Return the (x, y) coordinate for the center point of the cell that contains the specified text.  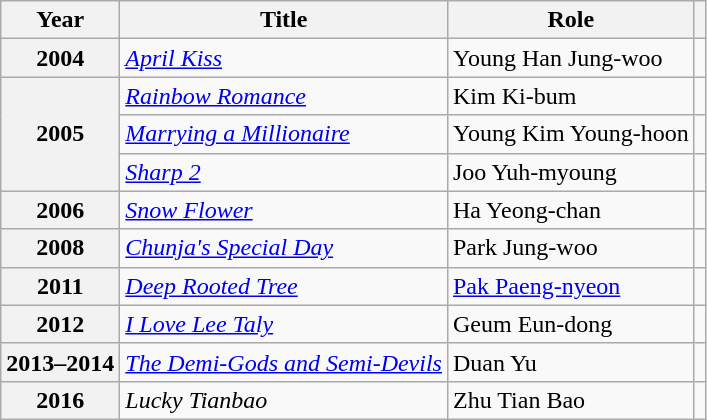
2012 (60, 324)
Year (60, 20)
Pak Paeng-nyeon (570, 286)
Title (284, 20)
2004 (60, 58)
April Kiss (284, 58)
Zhu Tian Bao (570, 400)
2005 (60, 134)
The Demi-Gods and Semi-Devils (284, 362)
Role (570, 20)
2008 (60, 248)
Young Kim Young-hoon (570, 134)
Ha Yeong-chan (570, 210)
2011 (60, 286)
2016 (60, 400)
Rainbow Romance (284, 96)
Geum Eun-dong (570, 324)
Sharp 2 (284, 172)
Park Jung-woo (570, 248)
Duan Yu (570, 362)
I Love Lee Taly (284, 324)
Lucky Tianbao (284, 400)
2013–2014 (60, 362)
Marrying a Millionaire (284, 134)
Chunja's Special Day (284, 248)
Joo Yuh-myoung (570, 172)
Snow Flower (284, 210)
Kim Ki-bum (570, 96)
Deep Rooted Tree (284, 286)
Young Han Jung-woo (570, 58)
2006 (60, 210)
